Provide the (x, y) coordinate of the cell's center where the given text is located.  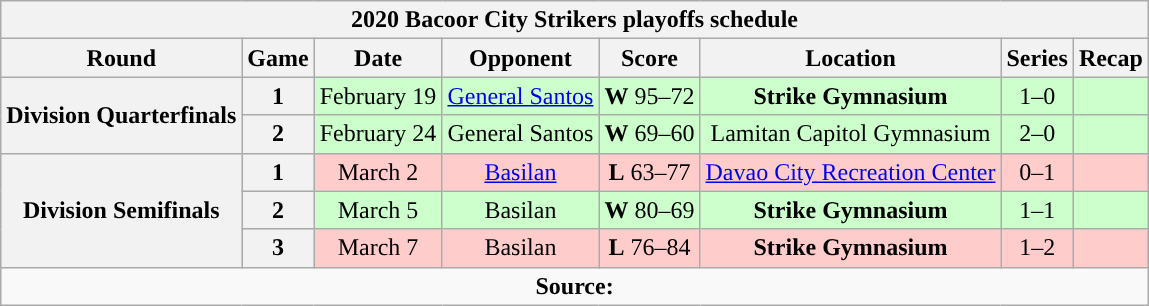
1–1 (1037, 210)
2–0 (1037, 134)
Division Semifinals (122, 210)
W 80–69 (650, 210)
Source: (575, 286)
Round (122, 58)
W 69–60 (650, 134)
Score (650, 58)
1–0 (1037, 96)
Opponent (520, 58)
L 63–77 (650, 172)
March 7 (378, 248)
3 (278, 248)
W 95–72 (650, 96)
Series (1037, 58)
L 76–84 (650, 248)
February 19 (378, 96)
Lamitan Capitol Gymnasium (850, 134)
Recap (1110, 58)
March 2 (378, 172)
Davao City Recreation Center (850, 172)
February 24 (378, 134)
Location (850, 58)
2020 Bacoor City Strikers playoffs schedule (575, 20)
Date (378, 58)
1–2 (1037, 248)
Game (278, 58)
0–1 (1037, 172)
March 5 (378, 210)
Division Quarterfinals (122, 115)
